For the text-containing cell, return its midpoint in [x, y] coordinate format. 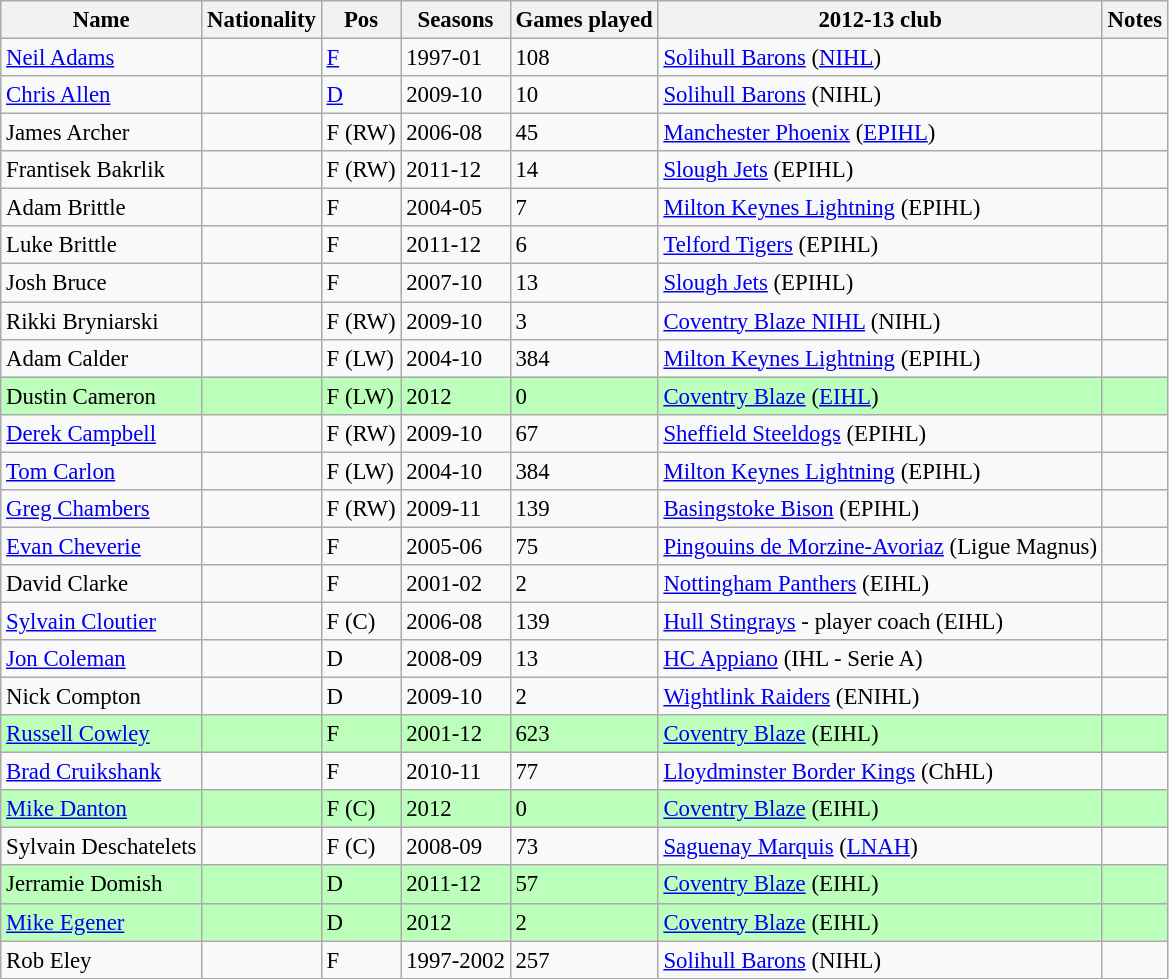
77 [584, 772]
Notes [1134, 20]
Chris Allen [102, 95]
James Archer [102, 133]
Nationality [262, 20]
Luke Brittle [102, 245]
Russell Cowley [102, 734]
Sylvain Cloutier [102, 621]
2010-11 [456, 772]
2001-12 [456, 734]
Jerramie Domish [102, 885]
2007-10 [456, 283]
2004-05 [456, 208]
57 [584, 885]
Greg Chambers [102, 509]
Nottingham Panthers (EIHL) [880, 584]
Nick Compton [102, 697]
Mike Egener [102, 922]
Frantisek Bakrlik [102, 170]
Rikki Bryniarski [102, 321]
Rob Eley [102, 960]
Mike Danton [102, 809]
623 [584, 734]
Tom Carlon [102, 471]
Pos [361, 20]
Jon Coleman [102, 659]
2001-02 [456, 584]
Dustin Cameron [102, 396]
Lloydminster Border Kings (ChHL) [880, 772]
Games played [584, 20]
10 [584, 95]
Adam Calder [102, 358]
1997-01 [456, 58]
3 [584, 321]
108 [584, 58]
45 [584, 133]
Derek Campbell [102, 433]
Neil Adams [102, 58]
Telford Tigers (EPIHL) [880, 245]
Sheffield Steeldogs (EPIHL) [880, 433]
Wightlink Raiders (ENIHL) [880, 697]
Evan Cheverie [102, 546]
Sylvain Deschatelets [102, 847]
2009-11 [456, 509]
2005-06 [456, 546]
7 [584, 208]
David Clarke [102, 584]
Saguenay Marquis (LNAH) [880, 847]
6 [584, 245]
67 [584, 433]
14 [584, 170]
Manchester Phoenix (EPIHL) [880, 133]
Josh Bruce [102, 283]
Brad Cruikshank [102, 772]
Basingstoke Bison (EPIHL) [880, 509]
Coventry Blaze NIHL (NIHL) [880, 321]
Adam Brittle [102, 208]
Seasons [456, 20]
HC Appiano (IHL - Serie A) [880, 659]
257 [584, 960]
75 [584, 546]
2012-13 club [880, 20]
Hull Stingrays - player coach (EIHL) [880, 621]
Pingouins de Morzine-Avoriaz (Ligue Magnus) [880, 546]
73 [584, 847]
1997-2002 [456, 960]
Name [102, 20]
